Capture the cell that displays the provided text and extract its (X, Y) central coordinate. 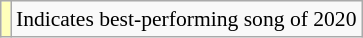
Indicates best-performing song of 2020 (186, 19)
